Capture the cell that displays the provided text and extract its [X, Y] central coordinate. 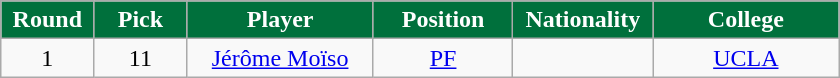
UCLA [746, 58]
Round [48, 20]
PF [443, 58]
Nationality [583, 20]
1 [48, 58]
Jérôme Moïso [280, 58]
11 [140, 58]
Pick [140, 20]
Position [443, 20]
Player [280, 20]
College [746, 20]
